For the text-containing cell, return its midpoint in [x, y] coordinate format. 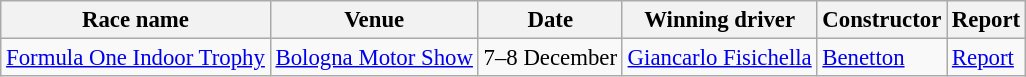
Date [550, 20]
Bologna Motor Show [374, 58]
Formula One Indoor Trophy [136, 58]
Giancarlo Fisichella [720, 58]
Benetton [882, 58]
Constructor [882, 20]
Venue [374, 20]
Winning driver [720, 20]
7–8 December [550, 58]
Race name [136, 20]
